Capture the cell that displays the provided text and extract its (x, y) central coordinate. 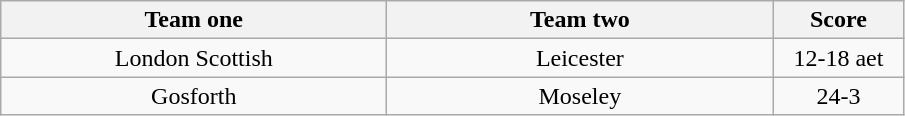
Score (838, 20)
Leicester (580, 58)
London Scottish (194, 58)
Gosforth (194, 96)
12-18 aet (838, 58)
Moseley (580, 96)
Team one (194, 20)
24-3 (838, 96)
Team two (580, 20)
